Find where the given text appears and provide that cell's center as (x, y) coordinate. 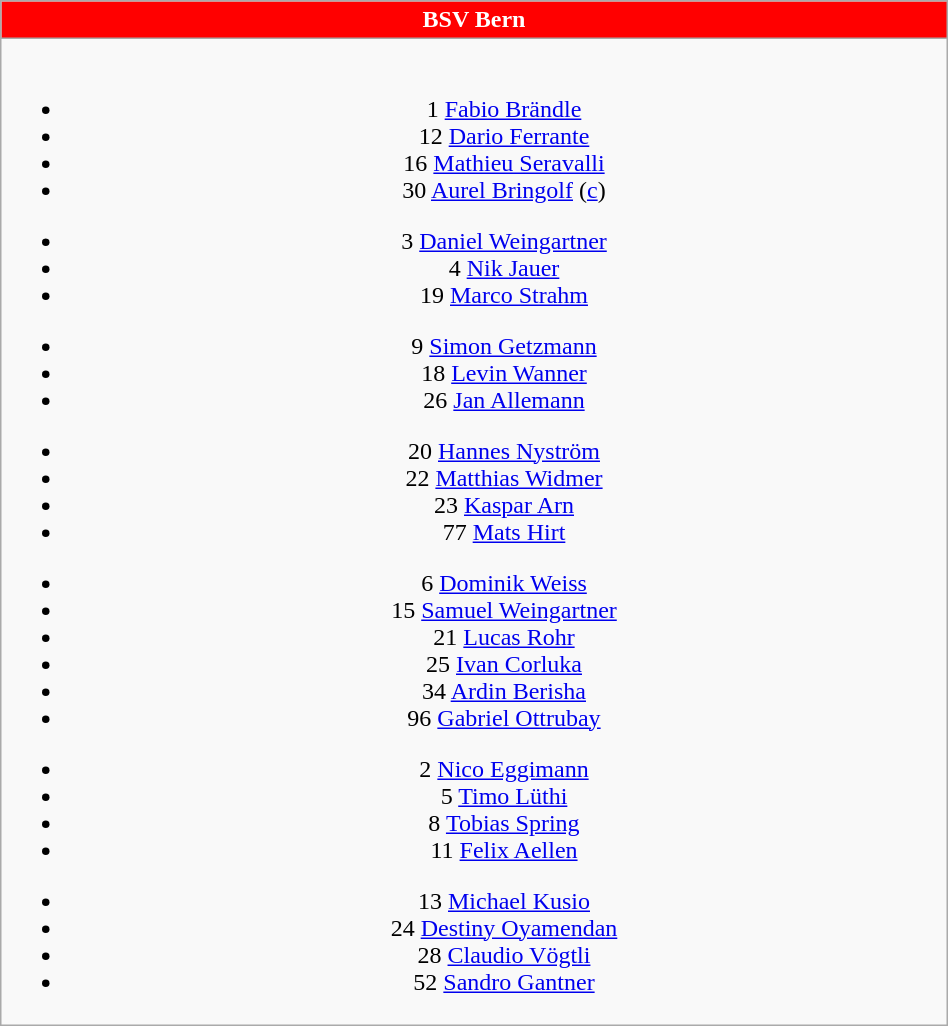
BSV Bern (474, 20)
